Provide the (x, y) coordinate of the cell's center where the given text is located.  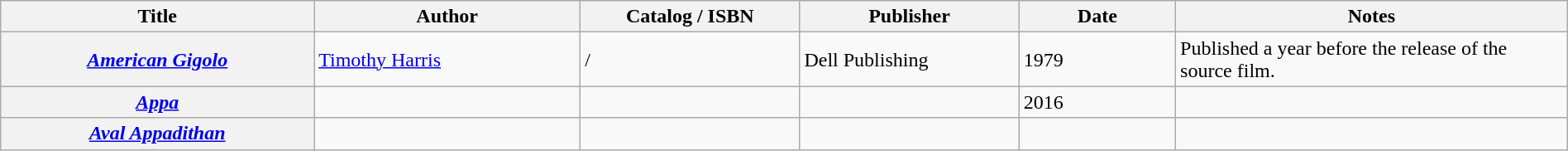
Published a year before the release of the source film. (1372, 60)
Date (1097, 17)
2016 (1097, 102)
Author (447, 17)
American Gigolo (157, 60)
Appa (157, 102)
Dell Publishing (910, 60)
/ (690, 60)
Notes (1372, 17)
Catalog / ISBN (690, 17)
Aval Appadithan (157, 134)
Publisher (910, 17)
Title (157, 17)
Timothy Harris (447, 60)
1979 (1097, 60)
